Return [x, y] of the center of cell containing provided text 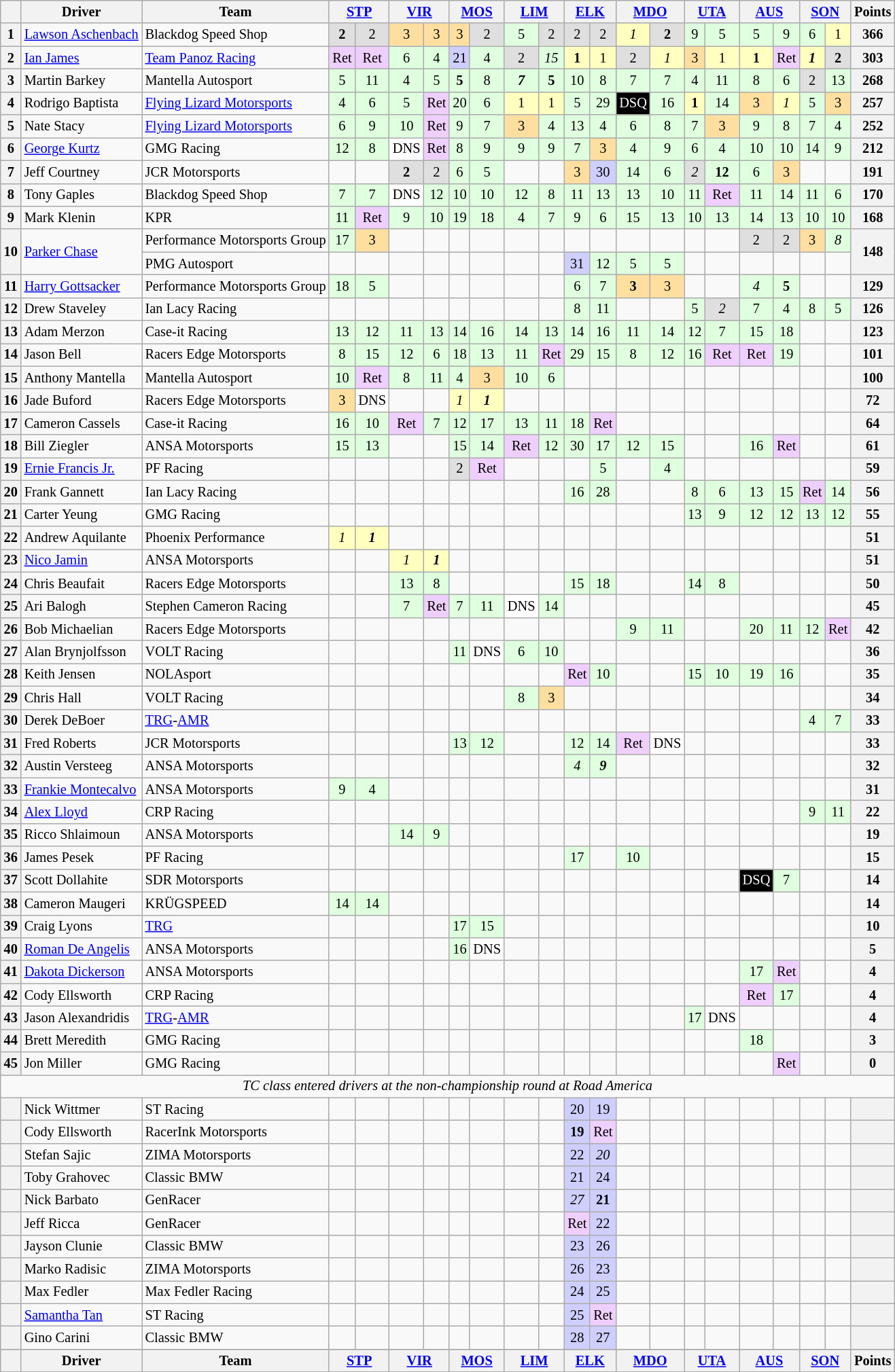
101 [873, 355]
George Kurtz [82, 149]
Gino Carini [82, 1337]
TC class entered drivers at the non-championship round at Road America [447, 1086]
268 [873, 80]
Roman De Angelis [82, 949]
Ricco Shlaimoun [82, 835]
Marko Radisic [82, 1269]
Martin Barkey [82, 80]
Ernie Francis Jr. [82, 469]
Harry Gottsacker [82, 286]
148 [873, 251]
50 [873, 583]
KPR [236, 217]
Jason Alexandridis [82, 1017]
Scott Dollahite [82, 880]
Alan Brynjolfsson [82, 652]
44 [11, 1041]
TRG [236, 926]
Max Fedler Racing [236, 1292]
KRÜGSPEED [236, 903]
Dakota Dickerson [82, 972]
191 [873, 172]
Alex Lloyd [82, 812]
Parker Chase [82, 251]
Cameron Cassels [82, 423]
Max Fedler [82, 1292]
0 [873, 1064]
55 [873, 515]
61 [873, 446]
Jade Buford [82, 400]
Drew Staveley [82, 309]
NOLAsport [236, 674]
37 [11, 880]
Derek DeBoer [82, 721]
Mark Klenin [82, 217]
Jason Bell [82, 355]
Fred Roberts [82, 743]
168 [873, 217]
39 [11, 926]
Stephen Cameron Racing [236, 606]
Craig Lyons [82, 926]
257 [873, 103]
Lawson Aschenbach [82, 35]
303 [873, 58]
Nick Barbato [82, 1200]
Andrew Aquilante [82, 537]
Stefan Sajic [82, 1155]
Jon Miller [82, 1064]
Chris Hall [82, 698]
Jeff Courtney [82, 172]
Cameron Maugeri [82, 903]
Tony Gaples [82, 195]
Team Panoz Racing [236, 58]
Bob Michaelian [82, 629]
Austin Versteeg [82, 766]
Jayson Clunie [82, 1246]
64 [873, 423]
366 [873, 35]
Nate Stacy [82, 126]
Ian James [82, 58]
Phoenix Performance [236, 537]
Nico Jamin [82, 560]
100 [873, 378]
Rodrigo Baptista [82, 103]
59 [873, 469]
40 [11, 949]
Anthony Mantella [82, 378]
170 [873, 195]
James Pesek [82, 858]
56 [873, 492]
Toby Grahovec [82, 1178]
Carter Yeung [82, 515]
123 [873, 332]
Nick Wittmer [82, 1109]
38 [11, 903]
Jeff Ricca [82, 1223]
72 [873, 400]
129 [873, 286]
Brett Meredith [82, 1041]
SDR Motorsports [236, 880]
41 [11, 972]
Frank Gannett [82, 492]
Bill Ziegler [82, 446]
Samantha Tan [82, 1315]
Keith Jensen [82, 674]
Ari Balogh [82, 606]
Chris Beaufait [82, 583]
43 [11, 1017]
Frankie Montecalvo [82, 789]
Adam Merzon [82, 332]
PMG Autosport [236, 264]
212 [873, 149]
252 [873, 126]
RacerInk Motorsports [236, 1132]
126 [873, 309]
